Identify which cell holds the provided text, then report its (X, Y) central coordinate. 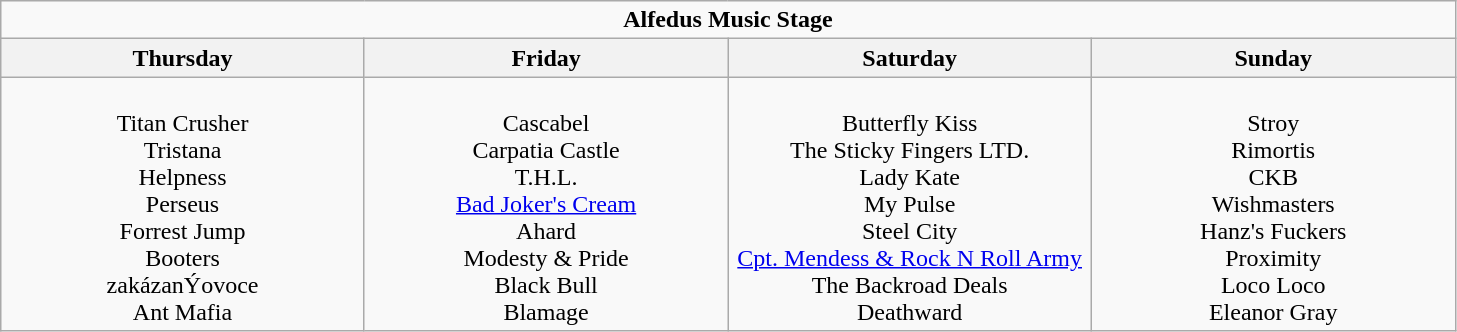
Saturday (910, 58)
Butterfly Kiss The Sticky Fingers LTD. Lady Kate My Pulse Steel City Cpt. Mendess & Rock N Roll Army The Backroad Deals Deathward (910, 204)
Sunday (1273, 58)
Stroy Rimortis CKB Wishmasters Hanz's Fuckers Proximity Loco Loco Eleanor Gray (1273, 204)
Friday (546, 58)
Alfedus Music Stage (728, 20)
Thursday (183, 58)
Titan Crusher Tristana Helpness Perseus Forrest Jump Booters zakázanÝovoce Ant Mafia (183, 204)
Cascabel Carpatia Castle T.H.L.Bad Joker's Cream Ahard Modesty & Pride Black Bull Blamage (546, 204)
